Provide the [X, Y] coordinate of the cell's center where the given text is located.  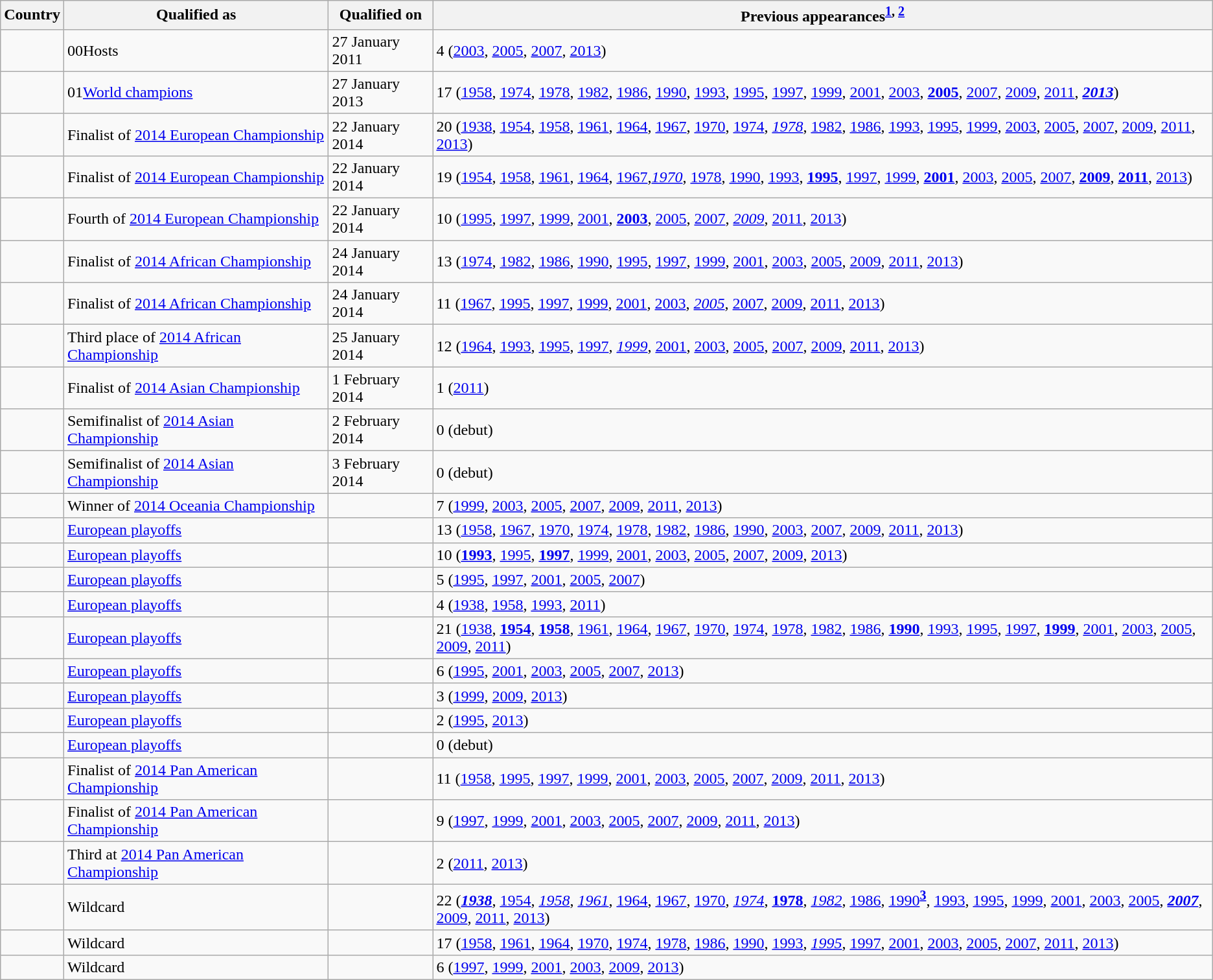
Winner of 2014 Oceania Championship [196, 506]
10 (1993, 1995, 1997, 1999, 2001, 2003, 2005, 2007, 2009, 2013) [823, 555]
Third place of 2014 African Championship [196, 346]
9 (1997, 1999, 2001, 2003, 2005, 2007, 2009, 2011, 2013) [823, 821]
22 (1938, 1954, 1958, 1961, 1964, 1967, 1970, 1974, 1978, 1982, 1986, 19903, 1993, 1995, 1999, 2001, 2003, 2005, 2007, 2009, 2011, 2013) [823, 907]
00Hosts [196, 51]
17 (1958, 1961, 1964, 1970, 1974, 1978, 1986, 1990, 1993, 1995, 1997, 2001, 2003, 2005, 2007, 2011, 2013) [823, 942]
25 January 2014 [381, 346]
7 (1999, 2003, 2005, 2007, 2009, 2011, 2013) [823, 506]
13 (1974, 1982, 1986, 1990, 1995, 1997, 1999, 2001, 2003, 2005, 2009, 2011, 2013) [823, 262]
6 (1995, 2001, 2003, 2005, 2007, 2013) [823, 671]
2 (2011, 2013) [823, 863]
4 (1938, 1958, 1993, 2011) [823, 604]
19 (1954, 1958, 1961, 1964, 1967,1970, 1978, 1990, 1993, 1995, 1997, 1999, 2001, 2003, 2005, 2007, 2009, 2011, 2013) [823, 176]
20 (1938, 1954, 1958, 1961, 1964, 1967, 1970, 1974, 1978, 1982, 1986, 1993, 1995, 1999, 2003, 2005, 2007, 2009, 2011, 2013) [823, 135]
Qualified as [196, 16]
11 (1967, 1995, 1997, 1999, 2001, 2003, 2005, 2007, 2009, 2011, 2013) [823, 303]
01World champions [196, 92]
11 (1958, 1995, 1997, 1999, 2001, 2003, 2005, 2007, 2009, 2011, 2013) [823, 779]
Finalist of 2014 Asian Championship [196, 388]
10 (1995, 1997, 1999, 2001, 2003, 2005, 2007, 2009, 2011, 2013) [823, 219]
3 (1999, 2009, 2013) [823, 695]
27 January 2011 [381, 51]
3 February 2014 [381, 472]
13 (1958, 1967, 1970, 1974, 1978, 1982, 1986, 1990, 2003, 2007, 2009, 2011, 2013) [823, 530]
Fourth of 2014 European Championship [196, 219]
27 January 2013 [381, 92]
2 February 2014 [381, 430]
1 February 2014 [381, 388]
21 (1938, 1954, 1958, 1961, 1964, 1967, 1970, 1974, 1978, 1982, 1986, 1990, 1993, 1995, 1997, 1999, 2001, 2003, 2005, 2009, 2011) [823, 638]
Third at 2014 Pan American Championship [196, 863]
4 (2003, 2005, 2007, 2013) [823, 51]
Country [32, 16]
5 (1995, 1997, 2001, 2005, 2007) [823, 579]
Previous appearances1, 2 [823, 16]
Qualified on [381, 16]
17 (1958, 1974, 1978, 1982, 1986, 1990, 1993, 1995, 1997, 1999, 2001, 2003, 2005, 2007, 2009, 2011, 2013) [823, 92]
2 (1995, 2013) [823, 720]
1 (2011) [823, 388]
6 (1997, 1999, 2001, 2003, 2009, 2013) [823, 967]
12 (1964, 1993, 1995, 1997, 1999, 2001, 2003, 2005, 2007, 2009, 2011, 2013) [823, 346]
